Scan for the cell matching the given text and deliver its [X, Y] coordinate at center. 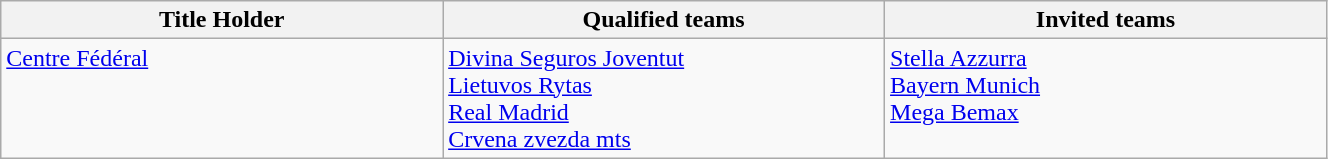
Centre Fédéral [222, 98]
Title Holder [222, 20]
Qualified teams [664, 20]
Divina Seguros Joventut Lietuvos Rytas Real Madrid Crvena zvezda mts [664, 98]
Invited teams [1106, 20]
Stella Azzurra Bayern Munich Mega Bemax [1106, 98]
